Capture the cell that displays the provided text and extract its (X, Y) central coordinate. 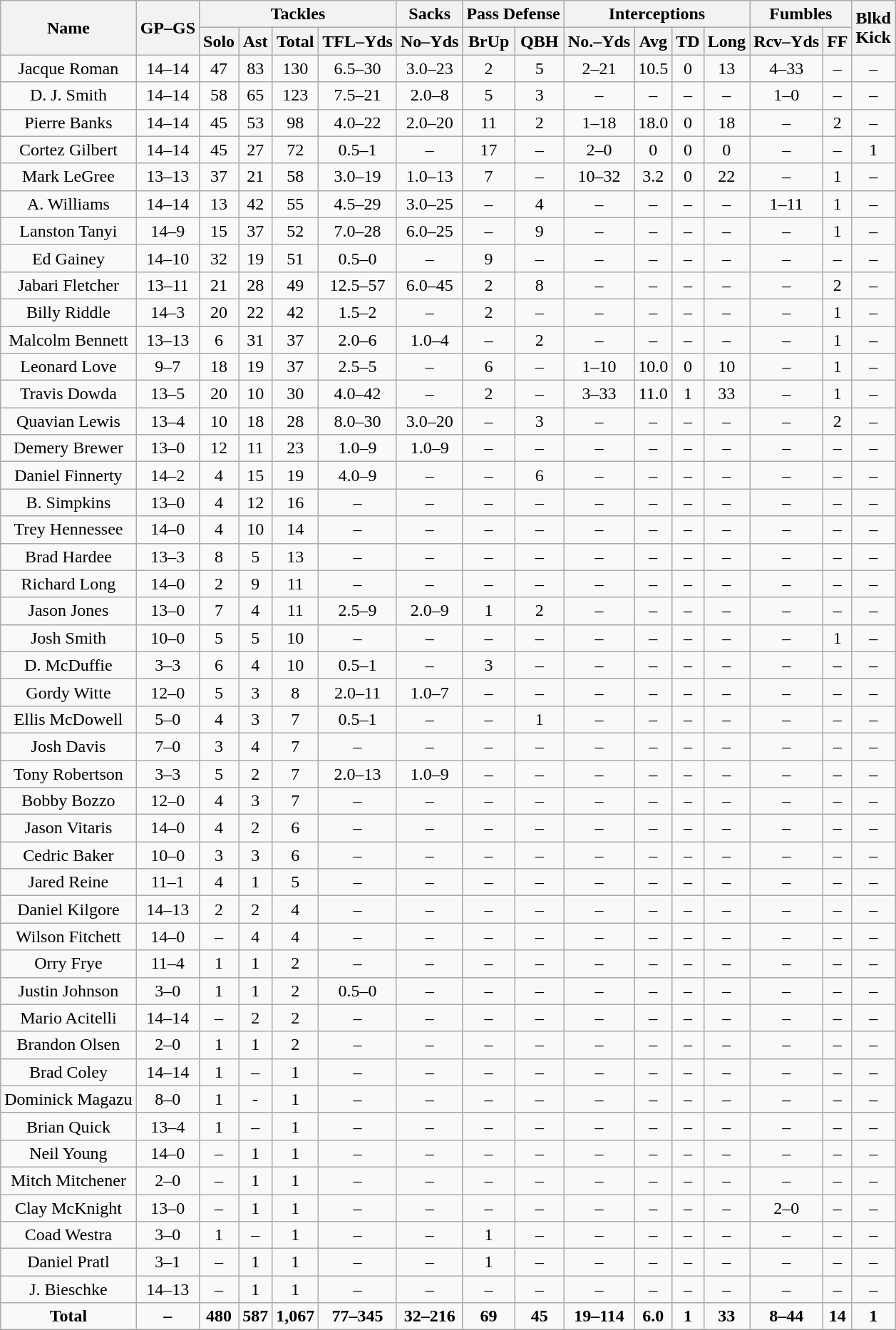
Leonard Love (68, 367)
6.0–25 (429, 231)
3.0–25 (429, 204)
3–1 (168, 1262)
Neil Young (68, 1153)
Sacks (429, 14)
4–33 (787, 68)
Ellis McDowell (68, 719)
6.0–45 (429, 285)
53 (255, 123)
8.0–30 (358, 421)
Dominick Magazu (68, 1099)
18.0 (653, 123)
Bobby Bozzo (68, 801)
TD (688, 41)
98 (295, 123)
7.0–28 (358, 231)
B. Simpkins (68, 502)
2.5–5 (358, 367)
587 (255, 1316)
GP–GS (168, 28)
77–345 (358, 1316)
3.0–20 (429, 421)
1–18 (599, 123)
8–0 (168, 1099)
Travis Dowda (68, 394)
2.0–9 (429, 611)
83 (255, 68)
14–9 (168, 231)
Lanston Tanyi (68, 231)
7.5–21 (358, 96)
Cedric Baker (68, 855)
Richard Long (68, 584)
J. Bieschke (68, 1289)
2.0–8 (429, 96)
72 (295, 150)
Tackles (298, 14)
69 (489, 1316)
Mario Acitelli (68, 1018)
13–5 (168, 394)
Pass Defense (513, 14)
Clay McKnight (68, 1208)
Malcolm Bennett (68, 340)
1–0 (787, 96)
BlkdKick (873, 28)
Tony Robertson (68, 773)
Wilson Fitchett (68, 937)
1.0–7 (429, 692)
Josh Davis (68, 746)
Ed Gainey (68, 258)
130 (295, 68)
Daniel Pratl (68, 1262)
5–0 (168, 719)
10.5 (653, 68)
2–21 (599, 68)
Jason Vitaris (68, 828)
1–10 (599, 367)
Jacque Roman (68, 68)
Jabari Fletcher (68, 285)
Solo (220, 41)
1.5–2 (358, 312)
10–32 (599, 177)
8–44 (787, 1316)
2.0–20 (429, 123)
32 (220, 258)
Name (68, 28)
31 (255, 340)
9–7 (168, 367)
Rcv–Yds (787, 41)
11.0 (653, 394)
No–Yds (429, 41)
30 (295, 394)
14–10 (168, 258)
6.0 (653, 1316)
Gordy Witte (68, 692)
- (255, 1099)
27 (255, 150)
QBH (539, 41)
A. Williams (68, 204)
11–1 (168, 882)
52 (295, 231)
2.0–11 (358, 692)
32–216 (429, 1316)
1.0–4 (429, 340)
D. McDuffie (68, 665)
4.0–42 (358, 394)
Josh Smith (68, 638)
7–0 (168, 746)
3.2 (653, 177)
16 (295, 502)
49 (295, 285)
51 (295, 258)
Mark LeGree (68, 177)
Orry Frye (68, 964)
2.0–13 (358, 773)
Pierre Banks (68, 123)
Avg (653, 41)
13–11 (168, 285)
6.5–30 (358, 68)
11–4 (168, 964)
Cortez Gilbert (68, 150)
1–11 (787, 204)
Interceptions (656, 14)
Fumbles (801, 14)
23 (295, 448)
4.5–29 (358, 204)
4.0–9 (358, 475)
123 (295, 96)
TFL–Yds (358, 41)
480 (220, 1316)
Long (726, 41)
BrUp (489, 41)
1.0–13 (429, 177)
14–2 (168, 475)
Demery Brewer (68, 448)
Quavian Lewis (68, 421)
3–33 (599, 394)
No.–Yds (599, 41)
FF (838, 41)
17 (489, 150)
47 (220, 68)
D. J. Smith (68, 96)
Mitch Mitchener (68, 1180)
2.5–9 (358, 611)
4.0–22 (358, 123)
Justin Johnson (68, 991)
65 (255, 96)
2.0–6 (358, 340)
Brad Coley (68, 1072)
Trey Hennessee (68, 530)
Jason Jones (68, 611)
19–114 (599, 1316)
Ast (255, 41)
1,067 (295, 1316)
10.0 (653, 367)
Brad Hardee (68, 557)
Daniel Finnerty (68, 475)
Brian Quick (68, 1126)
13–3 (168, 557)
55 (295, 204)
14–3 (168, 312)
Daniel Kilgore (68, 909)
Billy Riddle (68, 312)
Coad Westra (68, 1235)
3.0–23 (429, 68)
Jared Reine (68, 882)
Brandon Olsen (68, 1045)
12.5–57 (358, 285)
3.0–19 (358, 177)
